For the text-containing cell, return its midpoint in [x, y] coordinate format. 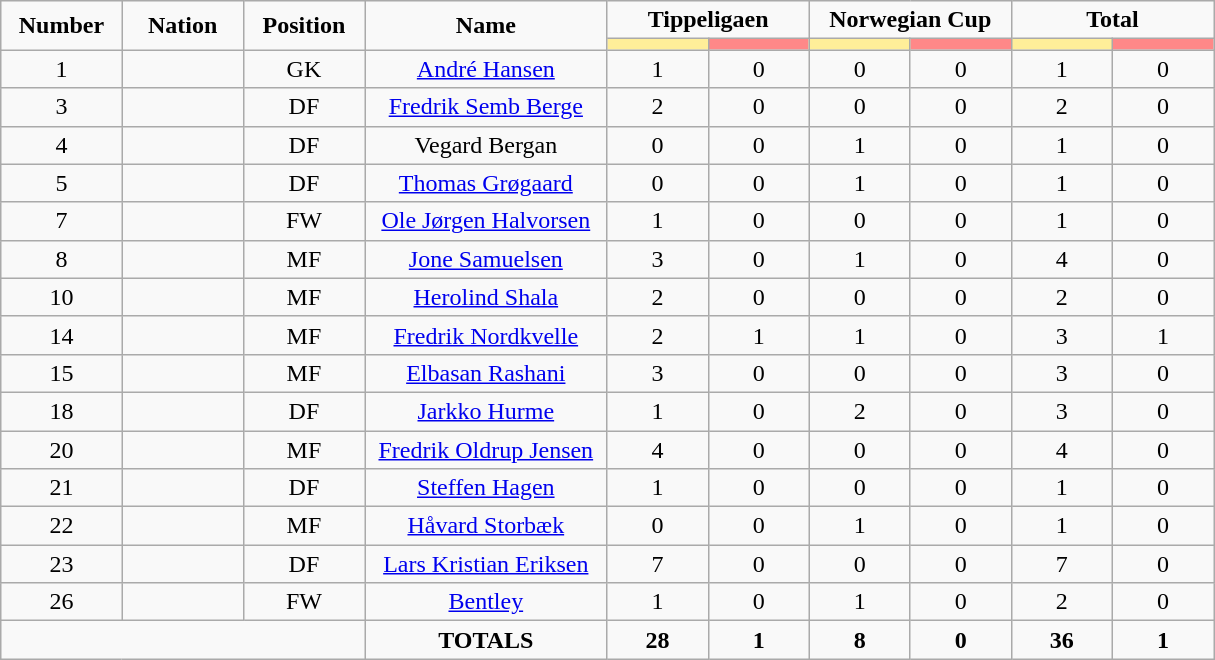
Tippeligaen [708, 20]
20 [62, 449]
26 [62, 602]
Nation [182, 26]
Fredrik Nordkvelle [486, 335]
22 [62, 526]
28 [658, 640]
GK [304, 69]
Bentley [486, 602]
18 [62, 411]
TOTALS [486, 640]
Steffen Hagen [486, 488]
23 [62, 564]
Jarkko Hurme [486, 411]
10 [62, 297]
Name [486, 26]
André Hansen [486, 69]
Herolind Shala [486, 297]
Position [304, 26]
36 [1062, 640]
Elbasan Rashani [486, 373]
Ole Jørgen Halvorsen [486, 221]
5 [62, 183]
Lars Kristian Eriksen [486, 564]
Jone Samuelsen [486, 259]
Total [1112, 20]
15 [62, 373]
Vegard Bergan [486, 145]
Norwegian Cup [910, 20]
14 [62, 335]
Number [62, 26]
Håvard Storbæk [486, 526]
Fredrik Oldrup Jensen [486, 449]
21 [62, 488]
Thomas Grøgaard [486, 183]
Fredrik Semb Berge [486, 107]
